Return the (X, Y) coordinate for the center point of the cell that contains the specified text.  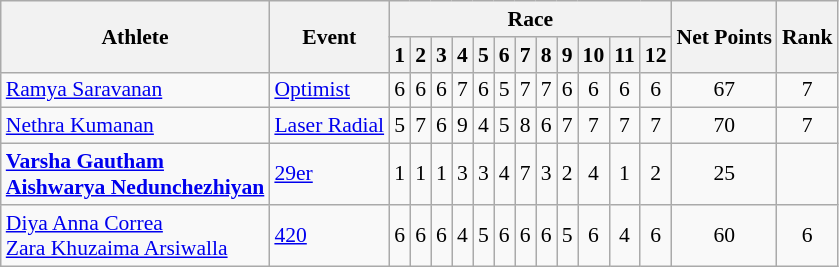
29er (329, 174)
Net Points (724, 36)
Varsha GauthamAishwarya Nedunchezhiyan (136, 174)
Rank (808, 36)
Ramya Saravanan (136, 90)
70 (724, 126)
Race (530, 19)
Athlete (136, 36)
420 (329, 236)
67 (724, 90)
Diya Anna CorreaZara Khuzaima Arsiwalla (136, 236)
Event (329, 36)
10 (594, 55)
Optimist (329, 90)
Nethra Kumanan (136, 126)
25 (724, 174)
12 (656, 55)
11 (624, 55)
60 (724, 236)
Laser Radial (329, 126)
